Return (X, Y) of the center of cell containing provided text 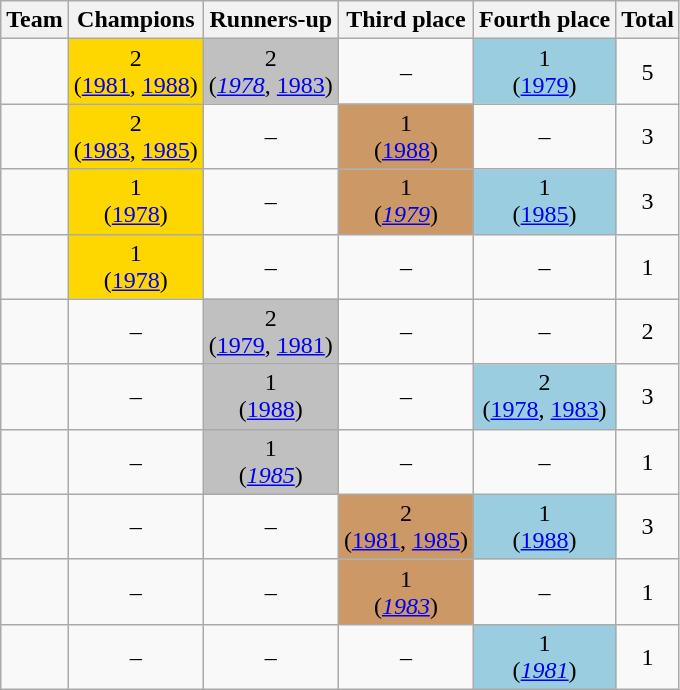
5 (648, 72)
Champions (136, 20)
2(1981, 1985) (406, 526)
Total (648, 20)
Runners-up (270, 20)
2(1981, 1988) (136, 72)
Team (35, 20)
1(1981) (544, 656)
1(1983) (406, 592)
2(1983, 1985) (136, 136)
Third place (406, 20)
2 (648, 332)
2(1979, 1981) (270, 332)
Fourth place (544, 20)
